Return (X, Y) of the center of cell containing provided text 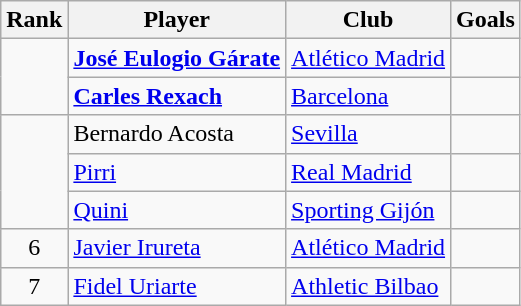
Javier Irureta (177, 248)
Rank (34, 20)
Club (368, 20)
Barcelona (368, 96)
Player (177, 20)
Real Madrid (368, 172)
Quini (177, 210)
José Eulogio Gárate (177, 58)
Fidel Uriarte (177, 286)
7 (34, 286)
6 (34, 248)
Sporting Gijón (368, 210)
Carles Rexach (177, 96)
Sevilla (368, 134)
Bernardo Acosta (177, 134)
Athletic Bilbao (368, 286)
Pirri (177, 172)
Goals (486, 20)
